Return the [X, Y] coordinate for the center point of the cell that contains the specified text.  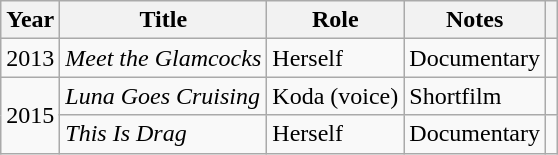
Notes [475, 20]
Year [30, 20]
Title [164, 20]
Role [336, 20]
Luna Goes Cruising [164, 96]
Meet the Glamcocks [164, 58]
2013 [30, 58]
2015 [30, 115]
Koda (voice) [336, 96]
This Is Drag [164, 134]
Shortfilm [475, 96]
